Return the (X, Y) coordinate for the center point of the cell that contains the specified text.  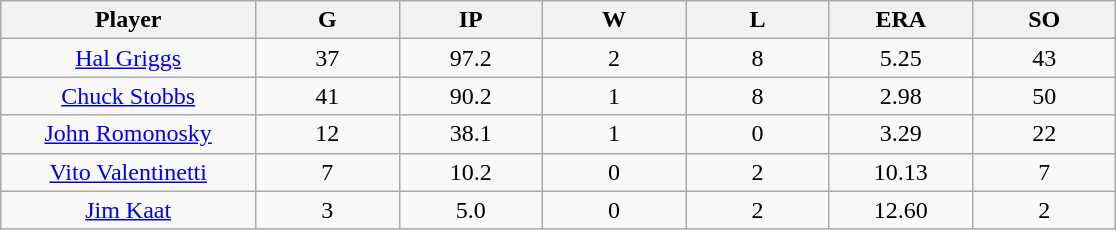
Chuck Stobbs (128, 96)
12.60 (900, 210)
43 (1044, 58)
22 (1044, 134)
IP (470, 20)
2.98 (900, 96)
L (758, 20)
12 (328, 134)
Hal Griggs (128, 58)
5.25 (900, 58)
10.13 (900, 172)
41 (328, 96)
3 (328, 210)
97.2 (470, 58)
SO (1044, 20)
John Romonosky (128, 134)
5.0 (470, 210)
Jim Kaat (128, 210)
Player (128, 20)
50 (1044, 96)
Vito Valentinetti (128, 172)
10.2 (470, 172)
37 (328, 58)
90.2 (470, 96)
38.1 (470, 134)
W (614, 20)
G (328, 20)
3.29 (900, 134)
ERA (900, 20)
